Find where the given text appears and provide that cell's center as [X, Y] coordinate. 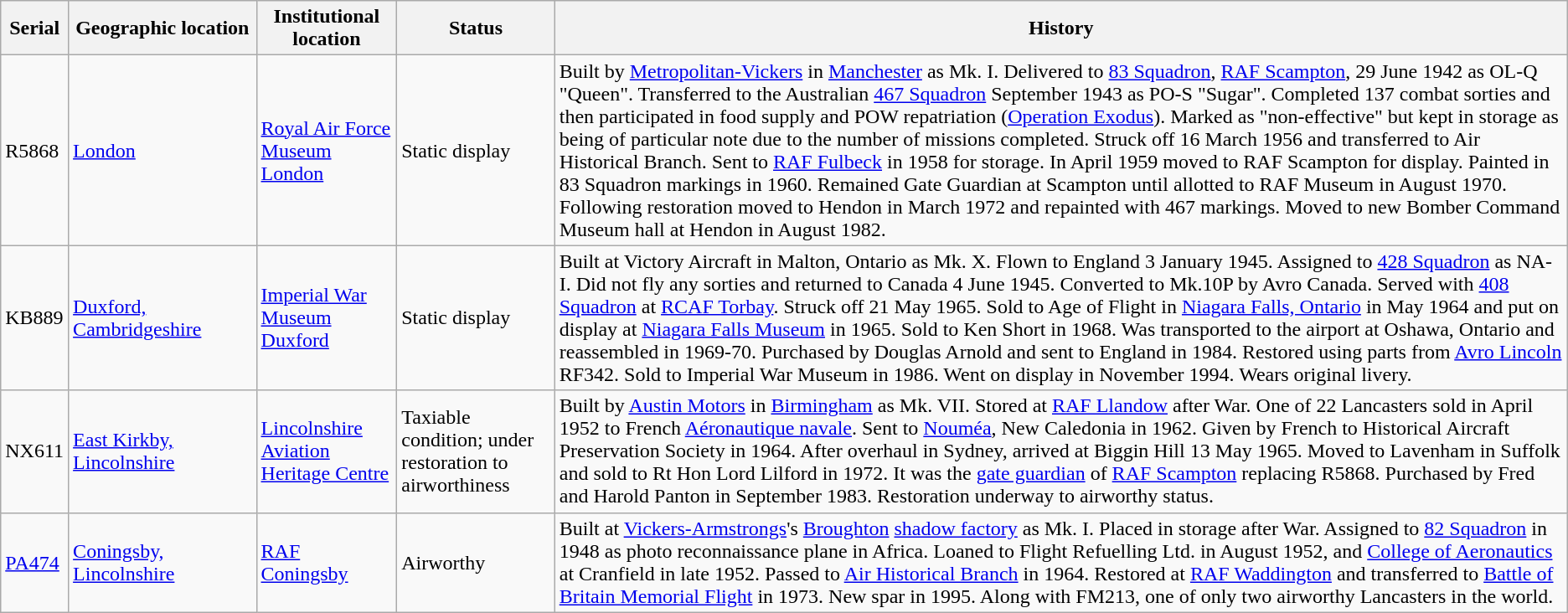
Taxiable condition; under restoration to airworthiness [476, 451]
Lincolnshire Aviation Heritage Centre [327, 451]
Imperial War Museum Duxford [327, 318]
PA474 [35, 563]
History [1060, 28]
Airworthy [476, 563]
Geographic location [162, 28]
KB889 [35, 318]
London [162, 151]
Status [476, 28]
RAF Coningsby [327, 563]
Institutional location [327, 28]
Coningsby, Lincolnshire [162, 563]
R5868 [35, 151]
Royal Air Force Museum London [327, 151]
Serial [35, 28]
Duxford, Cambridgeshire [162, 318]
NX611 [35, 451]
East Kirkby, Lincolnshire [162, 451]
